Provide the [x, y] coordinate of the cell's center where the given text is located.  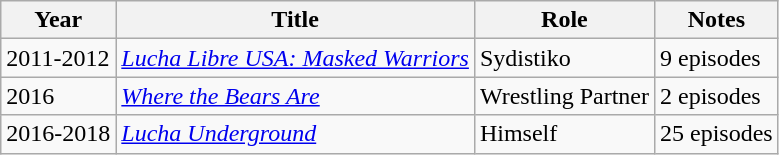
2016 [58, 96]
Sydistiko [564, 58]
Where the Bears Are [296, 96]
2016-2018 [58, 134]
Title [296, 20]
25 episodes [716, 134]
9 episodes [716, 58]
Role [564, 20]
2011-2012 [58, 58]
Lucha Underground [296, 134]
Notes [716, 20]
Wrestling Partner [564, 96]
Lucha Libre USA: Masked Warriors [296, 58]
Year [58, 20]
Himself [564, 134]
2 episodes [716, 96]
